Return [x, y] of the center of cell containing provided text 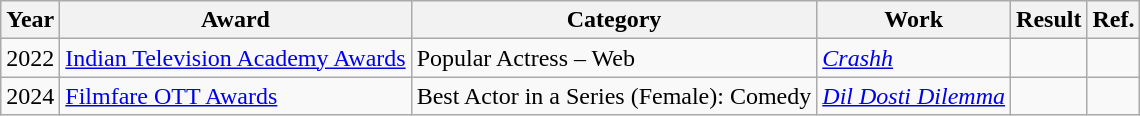
Work [914, 20]
Ref. [1114, 20]
2024 [30, 96]
Best Actor in a Series (Female): Comedy [614, 96]
Year [30, 20]
2022 [30, 58]
Indian Television Academy Awards [236, 58]
Crashh [914, 58]
Filmfare OTT Awards [236, 96]
Dil Dosti Dilemma [914, 96]
Popular Actress – Web [614, 58]
Award [236, 20]
Category [614, 20]
Result [1049, 20]
